Determine the (X, Y) coordinate at the center of the cell enclosing the given text.  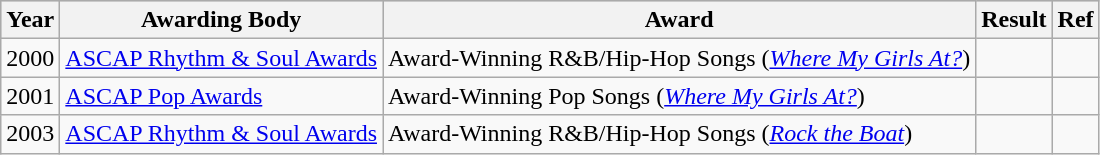
Award-Winning Pop Songs (Where My Girls At?) (678, 96)
Year (30, 20)
Awarding Body (222, 20)
2001 (30, 96)
ASCAP Pop Awards (222, 96)
Result (1014, 20)
Ref (1076, 20)
2000 (30, 58)
Award (678, 20)
Award-Winning R&B/Hip-Hop Songs (Rock the Boat) (678, 134)
Award-Winning R&B/Hip-Hop Songs (Where My Girls At?) (678, 58)
2003 (30, 134)
